Determine the (X, Y) coordinate at the center of the cell enclosing the given text.  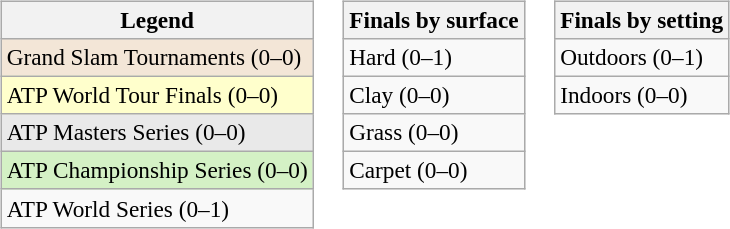
Indoors (0–0) (642, 95)
Hard (0–1) (434, 57)
ATP Masters Series (0–0) (157, 133)
ATP Championship Series (0–0) (157, 171)
Grass (0–0) (434, 133)
Outdoors (0–1) (642, 57)
Carpet (0–0) (434, 171)
Grand Slam Tournaments (0–0) (157, 57)
Clay (0–0) (434, 95)
Finals by setting (642, 20)
ATP World Tour Finals (0–0) (157, 95)
ATP World Series (0–1) (157, 208)
Finals by surface (434, 20)
Legend (157, 20)
